Locate the cell with the specified text and output its [x, y] center coordinate. 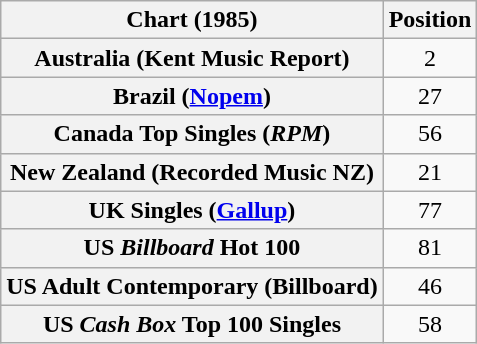
21 [430, 172]
Australia (Kent Music Report) [192, 58]
2 [430, 58]
77 [430, 210]
New Zealand (Recorded Music NZ) [192, 172]
US Cash Box Top 100 Singles [192, 324]
Canada Top Singles (RPM) [192, 134]
US Adult Contemporary (Billboard) [192, 286]
Brazil (Nopem) [192, 96]
Position [430, 20]
US Billboard Hot 100 [192, 248]
81 [430, 248]
Chart (1985) [192, 20]
UK Singles (Gallup) [192, 210]
27 [430, 96]
58 [430, 324]
46 [430, 286]
56 [430, 134]
